Locate the cell with the specified text and output its [x, y] center coordinate. 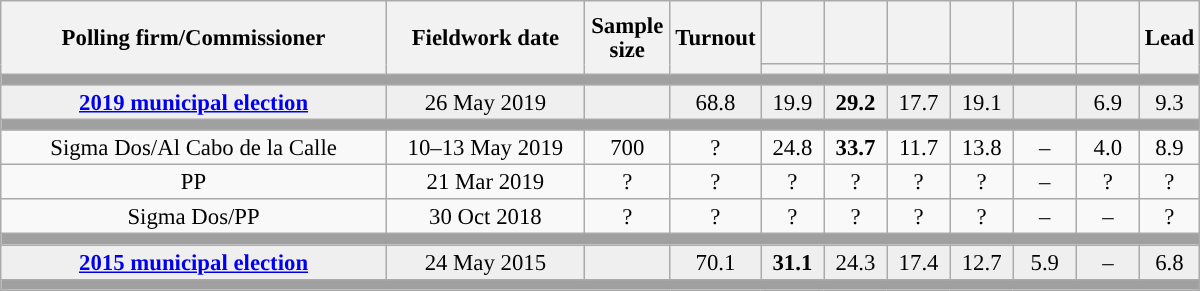
Sigma Dos/PP [194, 218]
700 [627, 148]
11.7 [918, 148]
PP [194, 182]
12.7 [982, 262]
5.9 [1044, 262]
70.1 [716, 262]
Polling firm/Commissioner [194, 38]
Fieldwork date [485, 38]
19.9 [792, 102]
6.8 [1169, 262]
24.3 [856, 262]
9.3 [1169, 102]
21 Mar 2019 [485, 182]
13.8 [982, 148]
31.1 [792, 262]
19.1 [982, 102]
30 Oct 2018 [485, 218]
24 May 2015 [485, 262]
Turnout [716, 38]
29.2 [856, 102]
24.8 [792, 148]
Sigma Dos/Al Cabo de la Calle [194, 148]
17.7 [918, 102]
26 May 2019 [485, 102]
2015 municipal election [194, 262]
4.0 [1108, 148]
2019 municipal election [194, 102]
Lead [1169, 38]
33.7 [856, 148]
8.9 [1169, 148]
6.9 [1108, 102]
17.4 [918, 262]
Sample size [627, 38]
10–13 May 2019 [485, 148]
68.8 [716, 102]
